Search for the cell housing the specified text and yield its (X, Y) center coordinate. 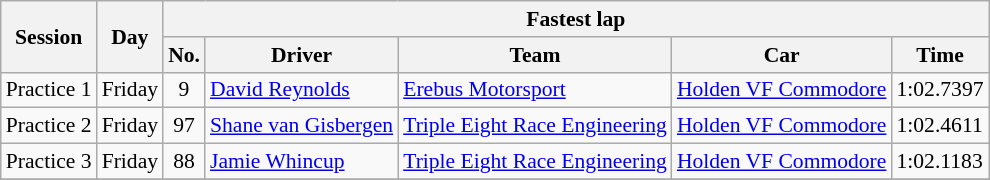
Session (49, 36)
Day (130, 36)
Team (535, 55)
Car (782, 55)
1:02.4611 (940, 126)
Practice 3 (49, 162)
Practice 2 (49, 126)
Practice 1 (49, 90)
Time (940, 55)
1:02.7397 (940, 90)
David Reynolds (302, 90)
97 (184, 126)
9 (184, 90)
Shane van Gisbergen (302, 126)
Fastest lap (576, 19)
Driver (302, 55)
Erebus Motorsport (535, 90)
Jamie Whincup (302, 162)
88 (184, 162)
No. (184, 55)
1:02.1183 (940, 162)
